Return the (X, Y) coordinate for the center point of the cell that contains the specified text.  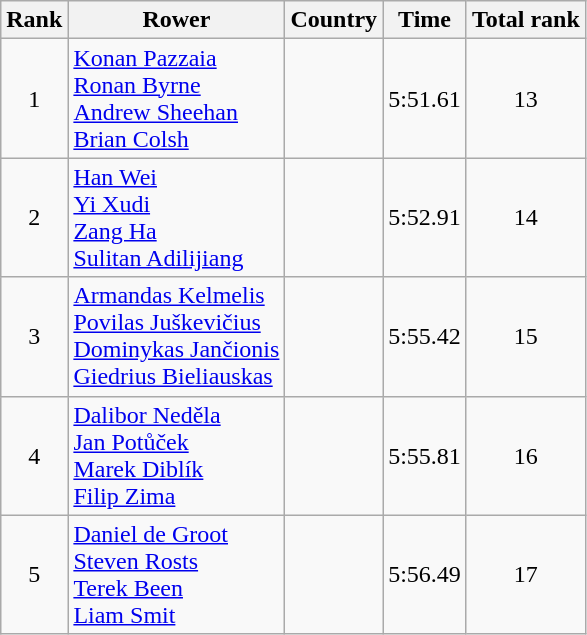
5:52.91 (425, 218)
Rank (34, 20)
5:56.49 (425, 574)
5:55.81 (425, 456)
Dalibor NedělaJan PotůčekMarek DiblíkFilip Zima (176, 456)
5 (34, 574)
1 (34, 98)
2 (34, 218)
5:51.61 (425, 98)
13 (526, 98)
Time (425, 20)
16 (526, 456)
4 (34, 456)
15 (526, 336)
Daniel de GrootSteven RostsTerek BeenLiam Smit (176, 574)
Han WeiYi XudiZang HaSulitan Adilijiang (176, 218)
17 (526, 574)
3 (34, 336)
Konan PazzaiaRonan ByrneAndrew SheehanBrian Colsh (176, 98)
Rower (176, 20)
Country (334, 20)
Armandas KelmelisPovilas JuškevičiusDominykas JančionisGiedrius Bieliauskas (176, 336)
14 (526, 218)
Total rank (526, 20)
5:55.42 (425, 336)
